Scan for the cell matching the given text and deliver its (x, y) coordinate at center. 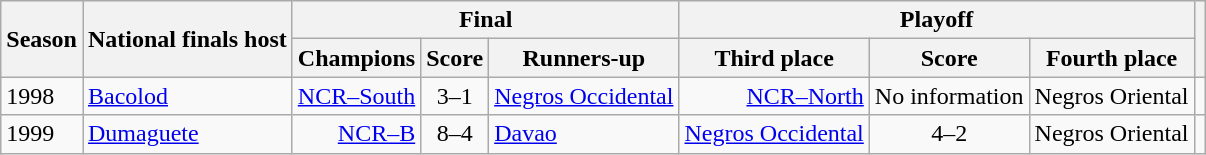
1999 (42, 134)
Fourth place (1112, 58)
No information (949, 96)
4–2 (949, 134)
Season (42, 39)
Runners-up (584, 58)
National finals host (187, 39)
NCR–North (774, 96)
NCR–B (356, 134)
NCR–South (356, 96)
Dumaguete (187, 134)
Davao (584, 134)
Third place (774, 58)
8–4 (455, 134)
3–1 (455, 96)
Champions (356, 58)
Playoff (936, 20)
Bacolod (187, 96)
1998 (42, 96)
Final (486, 20)
